Provide the [X, Y] coordinate of the cell's center where the given text is located.  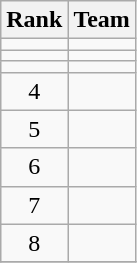
7 [34, 205]
Rank [34, 20]
5 [34, 129]
Team [102, 20]
6 [34, 167]
4 [34, 91]
8 [34, 243]
